Search for the cell housing the specified text and yield its [X, Y] center coordinate. 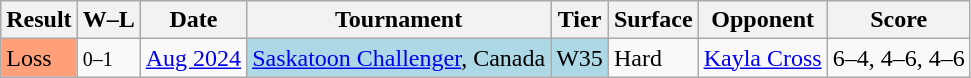
0–1 [108, 58]
Score [898, 20]
Loss [39, 58]
Hard [653, 58]
Aug 2024 [193, 58]
Saskatoon Challenger, Canada [399, 58]
Kayla Cross [762, 58]
Date [193, 20]
Tournament [399, 20]
W35 [580, 58]
Tier [580, 20]
Surface [653, 20]
Opponent [762, 20]
Result [39, 20]
6–4, 4–6, 4–6 [898, 58]
W–L [108, 20]
